For the text-containing cell, return its midpoint in [x, y] coordinate format. 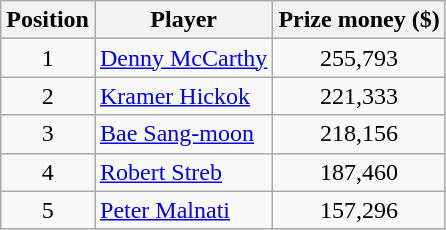
Bae Sang-moon [183, 134]
4 [48, 172]
218,156 [359, 134]
Peter Malnati [183, 210]
Player [183, 20]
Denny McCarthy [183, 58]
Position [48, 20]
Robert Streb [183, 172]
187,460 [359, 172]
Kramer Hickok [183, 96]
Prize money ($) [359, 20]
5 [48, 210]
1 [48, 58]
2 [48, 96]
221,333 [359, 96]
255,793 [359, 58]
157,296 [359, 210]
3 [48, 134]
